Locate the cell with the specified text and output its (x, y) center coordinate. 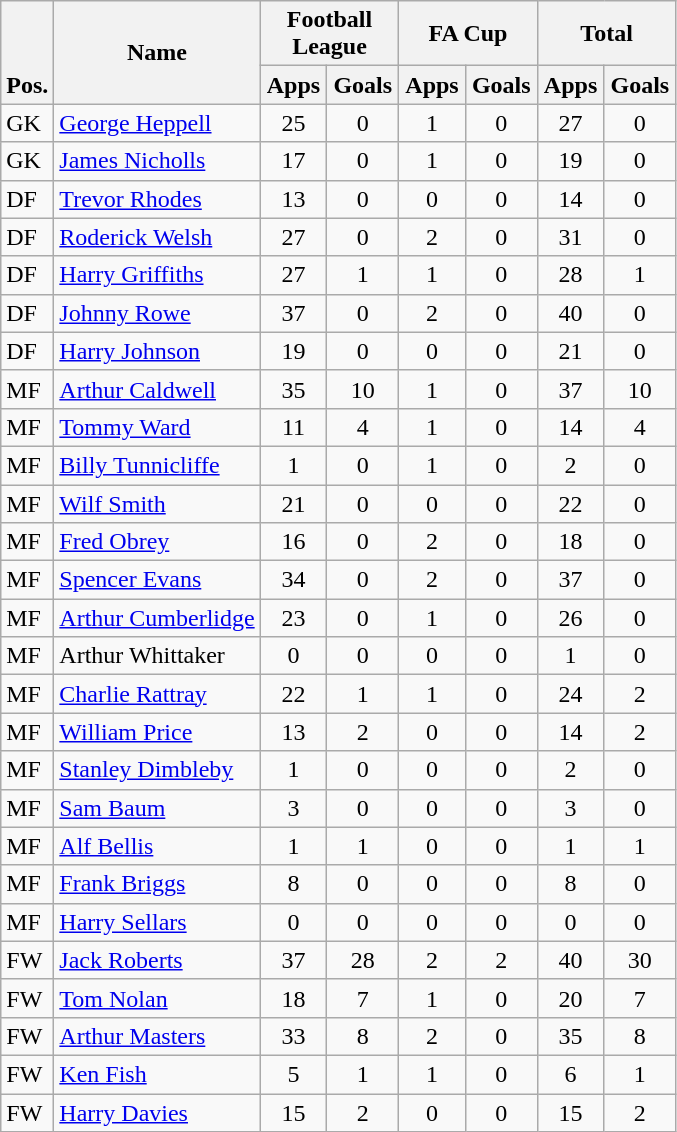
Fred Obrey (157, 542)
24 (570, 694)
Ken Fish (157, 1074)
Arthur Whittaker (157, 656)
33 (294, 1036)
Charlie Rattray (157, 694)
Frank Briggs (157, 884)
Pos. (28, 52)
Arthur Cumberlidge (157, 618)
Name (157, 52)
Tom Nolan (157, 998)
31 (570, 237)
Billy Tunnicliffe (157, 465)
Sam Baum (157, 808)
Spencer Evans (157, 580)
25 (294, 123)
Football League (330, 34)
Roderick Welsh (157, 237)
Wilf Smith (157, 503)
16 (294, 542)
Jack Roberts (157, 960)
23 (294, 618)
George Heppell (157, 123)
James Nicholls (157, 161)
Alf Bellis (157, 846)
Johnny Rowe (157, 313)
11 (294, 427)
26 (570, 618)
17 (294, 161)
34 (294, 580)
Trevor Rhodes (157, 199)
FA Cup (468, 34)
Harry Griffiths (157, 275)
6 (570, 1074)
Tommy Ward (157, 427)
Harry Sellars (157, 922)
William Price (157, 732)
Arthur Caldwell (157, 389)
5 (294, 1074)
30 (640, 960)
Arthur Masters (157, 1036)
20 (570, 998)
Total (606, 34)
Stanley Dimbleby (157, 770)
Harry Davies (157, 1113)
Harry Johnson (157, 351)
